Find where the given text appears and provide that cell's center as [X, Y] coordinate. 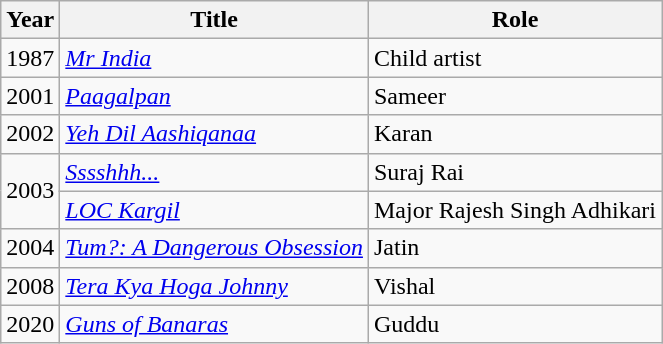
Yeh Dil Aashiqanaa [214, 134]
Karan [514, 134]
Tera Kya Hoga Johnny [214, 286]
2020 [30, 324]
Child artist [514, 58]
Sameer [514, 96]
LOC Kargil [214, 210]
Mr India [214, 58]
Major Rajesh Singh Adhikari [514, 210]
Year [30, 20]
2002 [30, 134]
Role [514, 20]
Suraj Rai [514, 172]
2004 [30, 248]
Guns of Banaras [214, 324]
2003 [30, 191]
Paagalpan [214, 96]
Vishal [514, 286]
1987 [30, 58]
Jatin [514, 248]
2008 [30, 286]
Title [214, 20]
Guddu [514, 324]
Sssshhh... [214, 172]
2001 [30, 96]
Tum?: A Dangerous Obsession [214, 248]
